Return [x, y] of the center of cell containing provided text 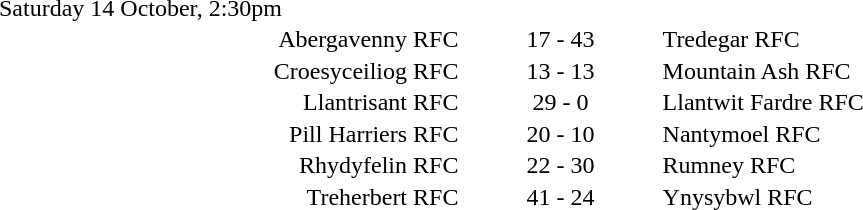
13 - 13 [560, 71]
22 - 30 [560, 165]
29 - 0 [560, 103]
20 - 10 [560, 134]
17 - 43 [560, 39]
